Detect which cell encompasses the target text, then output its (X, Y) center coordinate. 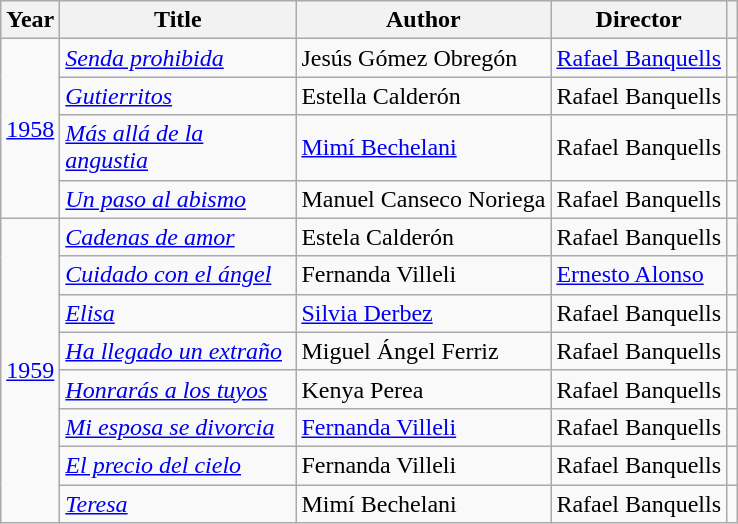
1958 (30, 128)
1959 (30, 370)
Year (30, 20)
Cadenas de amor (178, 237)
Miguel Ángel Ferriz (424, 351)
Teresa (178, 503)
Manuel Canseco Noriega (424, 199)
Title (178, 20)
Mi esposa se divorcia (178, 427)
Author (424, 20)
Elisa (178, 313)
Gutierritos (178, 96)
Senda prohibida (178, 58)
Jesús Gómez Obregón (424, 58)
Más allá de la angustia (178, 148)
Un paso al abismo (178, 199)
Ha llegado un extraño (178, 351)
Director (639, 20)
El precio del cielo (178, 465)
Estella Calderón (424, 96)
Cuidado con el ángel (178, 275)
Estela Calderón (424, 237)
Honrarás a los tuyos (178, 389)
Ernesto Alonso (639, 275)
Silvia Derbez (424, 313)
Kenya Perea (424, 389)
